Return [x, y] of the center of cell containing provided text 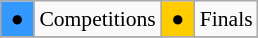
Finals [226, 19]
Competitions [97, 19]
